Detect which cell encompasses the target text, then output its (X, Y) center coordinate. 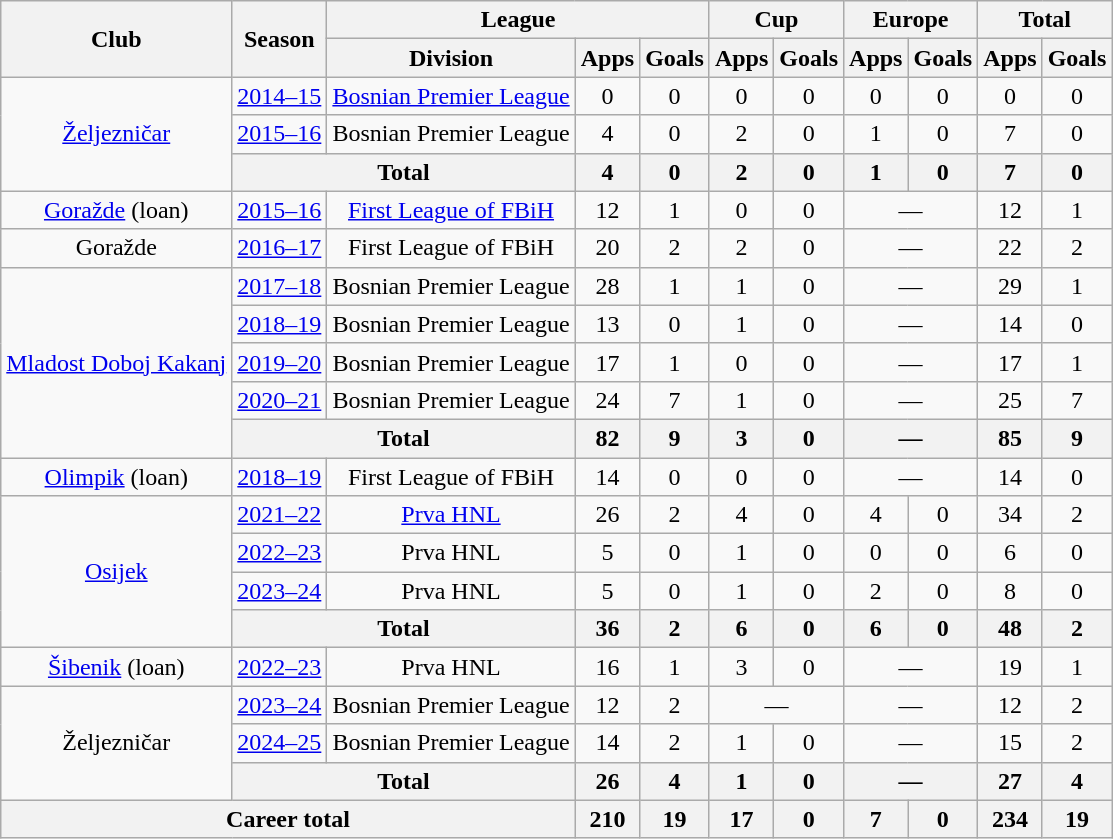
Mladost Doboj Kakanj (116, 362)
Olimpik (loan) (116, 477)
2014–15 (280, 96)
2019–20 (280, 362)
Career total (288, 819)
48 (1010, 629)
League (518, 20)
34 (1010, 515)
Cup (776, 20)
36 (607, 629)
22 (1010, 248)
Goražde (loan) (116, 210)
20 (607, 248)
24 (607, 400)
Club (116, 39)
8 (1010, 591)
15 (1010, 743)
85 (1010, 438)
Division (451, 58)
29 (1010, 286)
13 (607, 324)
2021–22 (280, 515)
Šibenik (loan) (116, 667)
Europe (911, 20)
234 (1010, 819)
2017–18 (280, 286)
2020–21 (280, 400)
82 (607, 438)
210 (607, 819)
Goražde (116, 248)
2024–25 (280, 743)
Season (280, 39)
16 (607, 667)
Osijek (116, 572)
27 (1010, 781)
28 (607, 286)
25 (1010, 400)
2016–17 (280, 248)
